Return (x, y) of the center of cell containing provided text 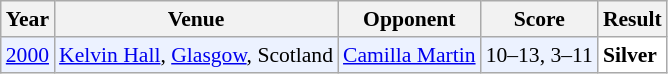
Venue (196, 19)
Camilla Martin (410, 55)
10–13, 3–11 (540, 55)
Opponent (410, 19)
Silver (632, 55)
Kelvin Hall, Glasgow, Scotland (196, 55)
Result (632, 19)
Score (540, 19)
2000 (28, 55)
Year (28, 19)
